Return the (x, y) coordinate for the center point of the cell that contains the specified text.  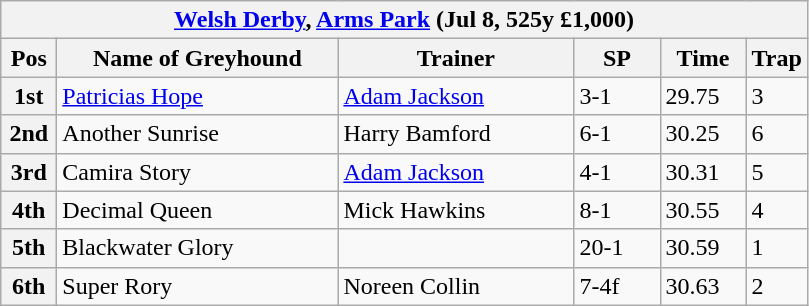
4 (776, 210)
7-4f (617, 286)
6th (29, 286)
Welsh Derby, Arms Park (Jul 8, 525y £1,000) (404, 20)
20-1 (617, 248)
Noreen Collin (456, 286)
30.55 (703, 210)
Camira Story (198, 172)
2 (776, 286)
30.31 (703, 172)
3rd (29, 172)
3 (776, 96)
Patricias Hope (198, 96)
Mick Hawkins (456, 210)
4th (29, 210)
30.63 (703, 286)
4-1 (617, 172)
8-1 (617, 210)
5th (29, 248)
SP (617, 58)
30.59 (703, 248)
Blackwater Glory (198, 248)
5 (776, 172)
1 (776, 248)
Trap (776, 58)
Trainer (456, 58)
6 (776, 134)
2nd (29, 134)
1st (29, 96)
Harry Bamford (456, 134)
30.25 (703, 134)
Time (703, 58)
Super Rory (198, 286)
6-1 (617, 134)
Decimal Queen (198, 210)
29.75 (703, 96)
Name of Greyhound (198, 58)
Pos (29, 58)
3-1 (617, 96)
Another Sunrise (198, 134)
